Search for the cell housing the specified text and yield its (x, y) center coordinate. 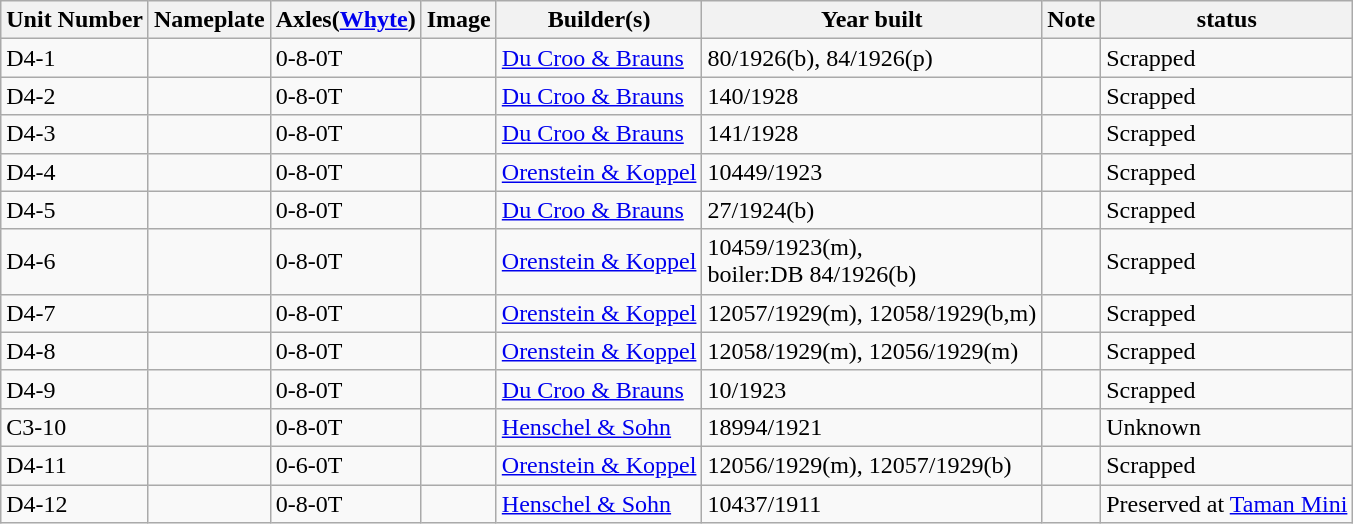
Axles(Whyte) (346, 20)
D4-12 (75, 503)
80/1926(b), 84/1926(p) (872, 58)
12057/1929(m), 12058/1929(b,m) (872, 313)
18994/1921 (872, 427)
D4-6 (75, 262)
D4-3 (75, 134)
140/1928 (872, 96)
Builder(s) (599, 20)
D4-5 (75, 210)
10449/1923 (872, 172)
10437/1911 (872, 503)
status (1227, 20)
0-6-0T (346, 465)
D4-2 (75, 96)
141/1928 (872, 134)
Preserved at Taman Mini (1227, 503)
D4-4 (75, 172)
27/1924(b) (872, 210)
12058/1929(m), 12056/1929(m) (872, 351)
Unit Number (75, 20)
D4-9 (75, 389)
Unknown (1227, 427)
12056/1929(m), 12057/1929(b) (872, 465)
Nameplate (209, 20)
Image (458, 20)
D4-11 (75, 465)
Year built (872, 20)
D4-1 (75, 58)
10/1923 (872, 389)
C3-10 (75, 427)
D4-8 (75, 351)
Note (1072, 20)
D4-7 (75, 313)
10459/1923(m),boiler:DB 84/1926(b) (872, 262)
